Determine the [x, y] coordinate at the center of the cell enclosing the given text.  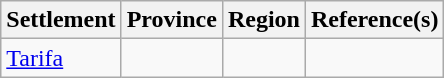
Settlement [61, 20]
Province [172, 20]
Reference(s) [374, 20]
Region [264, 20]
Tarifa [61, 58]
